Search for the cell housing the specified text and yield its (x, y) center coordinate. 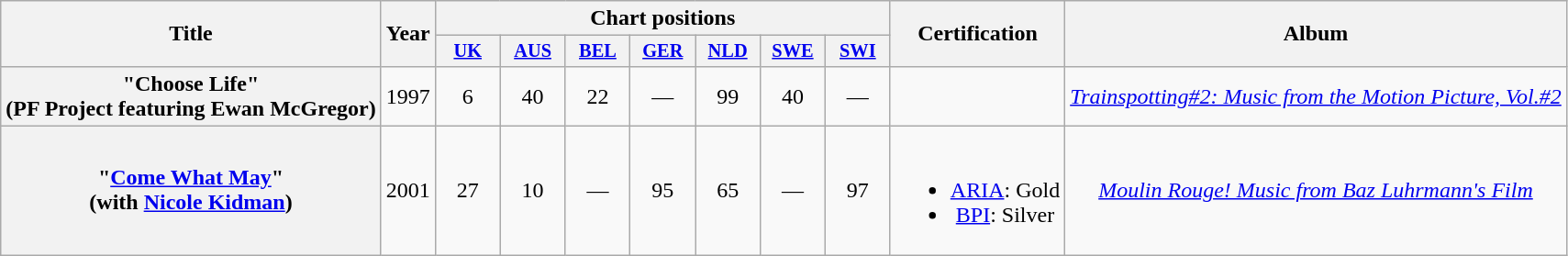
Title (191, 34)
22 (598, 95)
10 (532, 191)
Chart positions (662, 18)
95 (662, 191)
1997 (407, 95)
GER (662, 51)
"Choose Life" (PF Project featuring Ewan McGregor) (191, 95)
2001 (407, 191)
Moulin Rouge! Music from Baz Luhrmann's Film (1316, 191)
SWE (793, 51)
6 (468, 95)
BEL (598, 51)
AUS (532, 51)
Album (1316, 34)
Trainspotting#2: Music from the Motion Picture, Vol.#2 (1316, 95)
65 (728, 191)
UK (468, 51)
NLD (728, 51)
27 (468, 191)
Certification (977, 34)
Year (407, 34)
99 (728, 95)
SWI (857, 51)
97 (857, 191)
"Come What May" (with Nicole Kidman) (191, 191)
ARIA: GoldBPI: Silver (977, 191)
